Output the [x, y] coordinate of the center of the cell containing the given text.  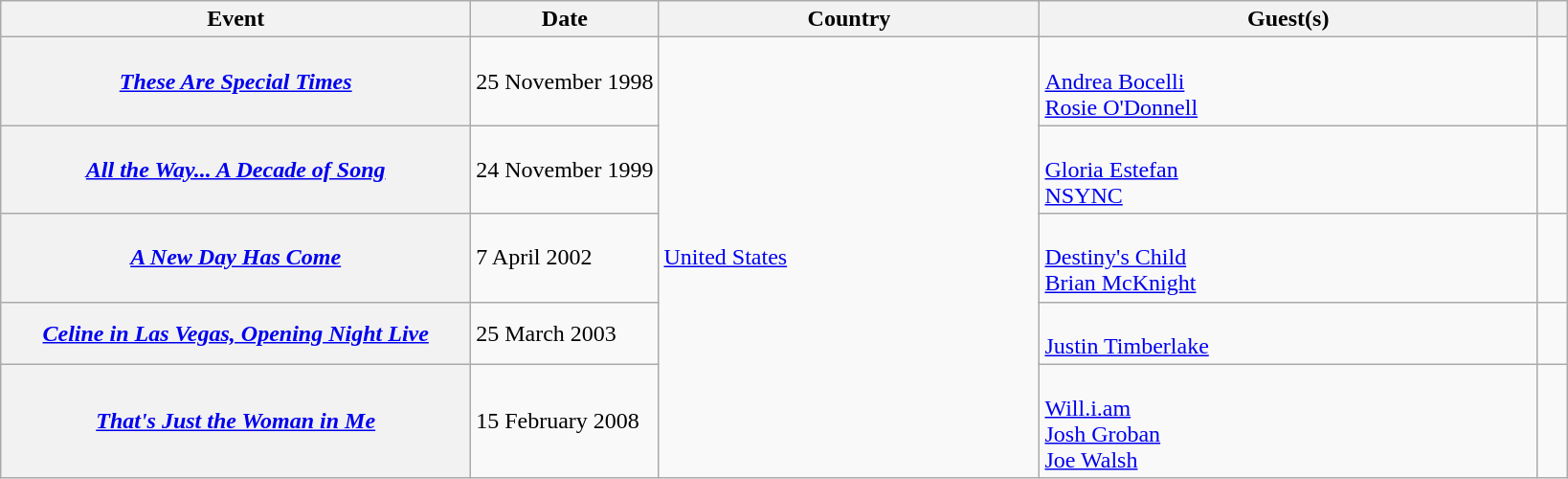
15 February 2008 [565, 422]
Date [565, 19]
Event [235, 19]
Country [849, 19]
24 November 1999 [565, 170]
Will.i.amJosh GrobanJoe Walsh [1288, 422]
These Are Special Times [235, 81]
25 March 2003 [565, 333]
25 November 1998 [565, 81]
Justin Timberlake [1288, 333]
Guest(s) [1288, 19]
7 April 2002 [565, 258]
That's Just the Woman in Me [235, 422]
Celine in Las Vegas, Opening Night Live [235, 333]
All the Way... A Decade of Song [235, 170]
Gloria EstefanNSYNC [1288, 170]
Andrea BocelliRosie O'Donnell [1288, 81]
A New Day Has Come [235, 258]
United States [849, 258]
Destiny's ChildBrian McKnight [1288, 258]
